Extract the (x, y) coordinate from the center of the cell holding the provided text.  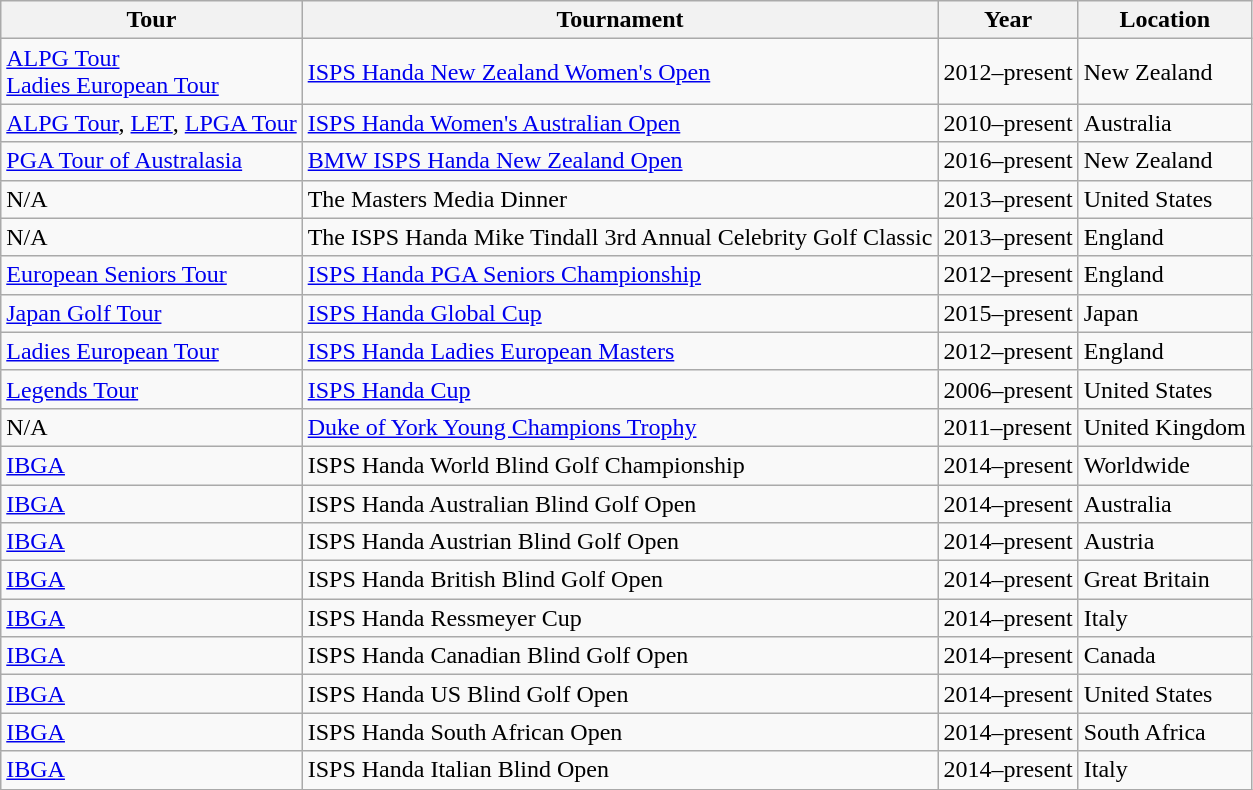
ISPS Handa Cup (620, 389)
ISPS Handa Canadian Blind Golf Open (620, 656)
BMW ISPS Handa New Zealand Open (620, 161)
Great Britain (1164, 580)
ISPS Handa Women's Australian Open (620, 123)
The ISPS Handa Mike Tindall 3rd Annual Celebrity Golf Classic (620, 237)
2015–present (1008, 313)
Austria (1164, 542)
ISPS Handa US Blind Golf Open (620, 694)
ISPS Handa Ladies European Masters (620, 351)
PGA Tour of Australasia (152, 161)
Location (1164, 20)
2006–present (1008, 389)
ISPS Handa Austrian Blind Golf Open (620, 542)
2010–present (1008, 123)
Duke of York Young Champions Trophy (620, 427)
ISPS Handa Ressmeyer Cup (620, 618)
ISPS Handa Italian Blind Open (620, 770)
2011–present (1008, 427)
ALPG TourLadies European Tour (152, 72)
The Masters Media Dinner (620, 199)
ISPS Handa South African Open (620, 732)
Worldwide (1164, 465)
ISPS Handa British Blind Golf Open (620, 580)
Ladies European Tour (152, 351)
ALPG Tour, LET, LPGA Tour (152, 123)
2016–present (1008, 161)
Year (1008, 20)
Legends Tour (152, 389)
United Kingdom (1164, 427)
European Seniors Tour (152, 275)
Canada (1164, 656)
ISPS Handa World Blind Golf Championship (620, 465)
ISPS Handa Global Cup (620, 313)
South Africa (1164, 732)
ISPS Handa New Zealand Women's Open (620, 72)
Japan Golf Tour (152, 313)
ISPS Handa PGA Seniors Championship (620, 275)
Tournament (620, 20)
ISPS Handa Australian Blind Golf Open (620, 503)
Tour (152, 20)
Japan (1164, 313)
